Find where the given text appears and provide that cell's center as (x, y) coordinate. 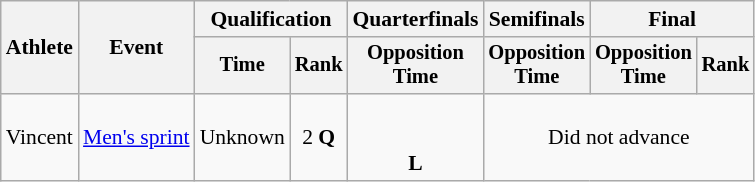
Athlete (40, 48)
Event (136, 48)
Vincent (40, 138)
Time (242, 66)
Semifinals (536, 19)
2 Q (319, 138)
Qualification (272, 19)
Quarterfinals (415, 19)
Unknown (242, 138)
Men's sprint (136, 138)
L (415, 138)
Final (672, 19)
Did not advance (618, 138)
